Return (X, Y) of the center of cell containing provided text 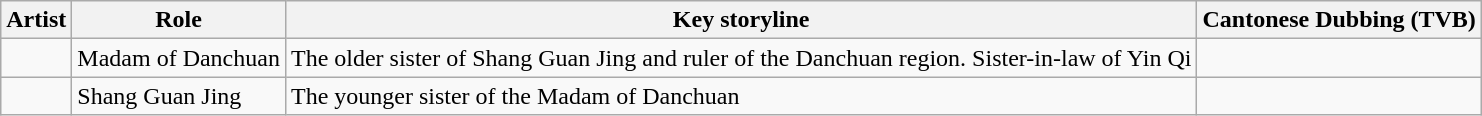
Cantonese Dubbing (TVB) (1339, 20)
The younger sister of the Madam of Danchuan (740, 96)
Artist (36, 20)
Madam of Danchuan (179, 58)
The older sister of Shang Guan Jing and ruler of the Danchuan region. Sister-in-law of Yin Qi (740, 58)
Role (179, 20)
Shang Guan Jing (179, 96)
Key storyline (740, 20)
